Return [X, Y] of the center of cell containing provided text 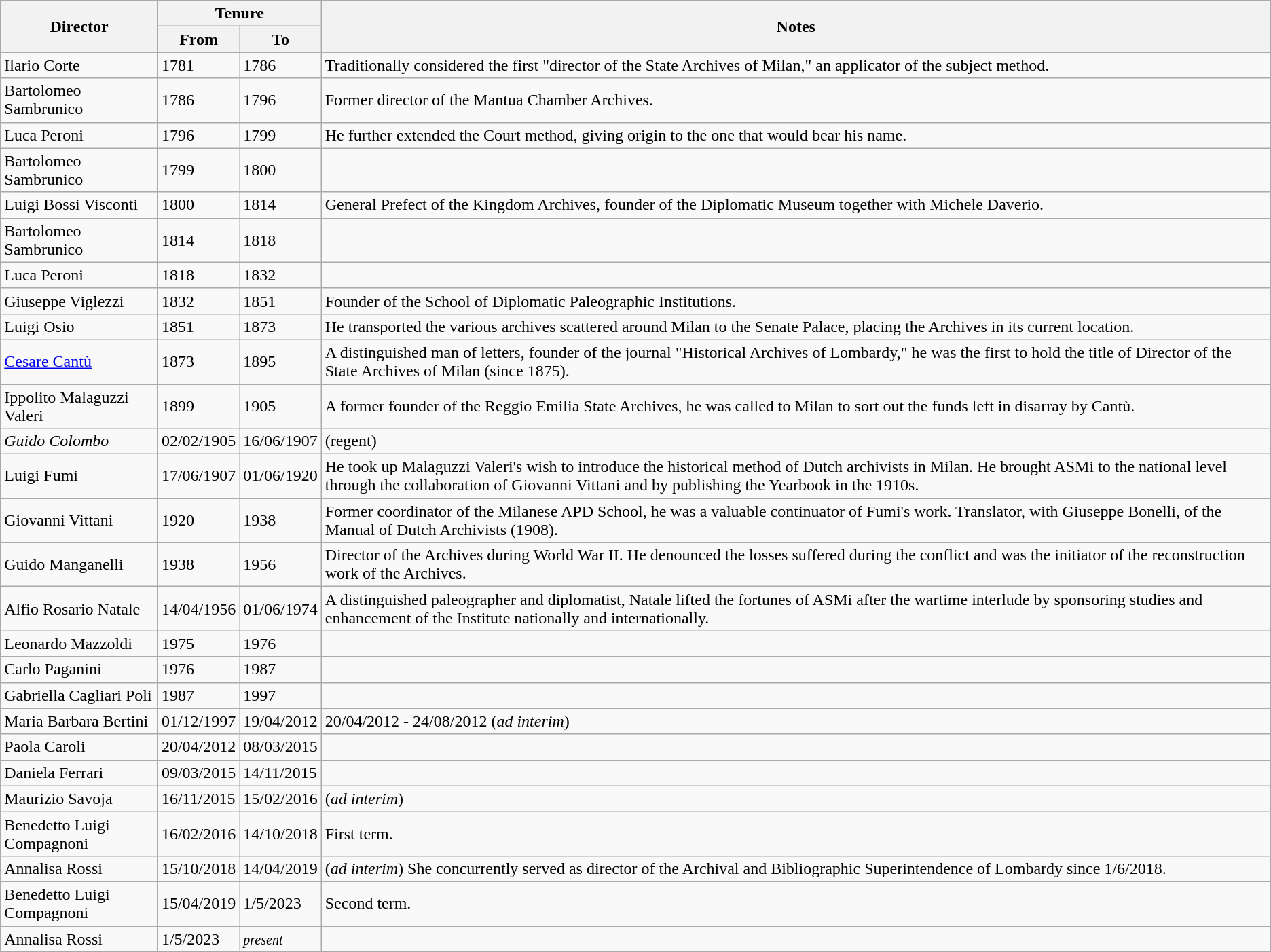
1920 [198, 520]
Paola Caroli [79, 747]
20/04/2012 - 24/08/2012 (ad interim) [796, 721]
Director [79, 26]
To [280, 39]
Leonardo Mazzoldi [79, 644]
Luigi Bossi Visconti [79, 205]
Ilario Corte [79, 65]
Daniela Ferrari [79, 773]
1997 [280, 695]
15/10/2018 [198, 868]
1905 [280, 406]
14/11/2015 [280, 773]
17/06/1907 [198, 477]
14/10/2018 [280, 834]
16/06/1907 [280, 441]
First term. [796, 834]
(regent) [796, 441]
Giovanni Vittani [79, 520]
Founder of the School of Diplomatic Paleographic Institutions. [796, 301]
General Prefect of the Kingdom Archives, founder of the Diplomatic Museum together with Michele Daverio. [796, 205]
Carlo Paganini [79, 670]
02/02/1905 [198, 441]
Notes [796, 26]
16/11/2015 [198, 799]
Tenure [239, 14]
1781 [198, 65]
20/04/2012 [198, 747]
Maria Barbara Bertini [79, 721]
present [280, 939]
08/03/2015 [280, 747]
01/12/1997 [198, 721]
(ad interim) [796, 799]
14/04/2019 [280, 868]
A former founder of the Reggio Emilia State Archives, he was called to Milan to sort out the funds left in disarray by Cantù. [796, 406]
16/02/2016 [198, 834]
14/04/1956 [198, 608]
01/06/1974 [280, 608]
1956 [280, 565]
Giuseppe Viglezzi [79, 301]
(ad interim) She concurrently served as director of the Archival and Bibliographic Superintendence of Lombardy since 1/6/2018. [796, 868]
He further extended the Court method, giving origin to the one that would bear his name. [796, 135]
09/03/2015 [198, 773]
01/06/1920 [280, 477]
Guido Manganelli [79, 565]
19/04/2012 [280, 721]
Gabriella Cagliari Poli [79, 695]
He transported the various archives scattered around Milan to the Senate Palace, placing the Archives in its current location. [796, 327]
Former director of the Mantua Chamber Archives. [796, 100]
Luigi Osio [79, 327]
Cesare Cantù [79, 361]
Ippolito Malaguzzi Valeri [79, 406]
Luigi Fumi [79, 477]
Guido Colombo [79, 441]
1975 [198, 644]
From [198, 39]
Maurizio Savoja [79, 799]
Alfio Rosario Natale [79, 608]
1899 [198, 406]
1895 [280, 361]
Second term. [796, 903]
15/02/2016 [280, 799]
Traditionally considered the first "director of the State Archives of Milan," an applicator of the subject method. [796, 65]
15/04/2019 [198, 903]
